For the text-containing cell, return its midpoint in [x, y] coordinate format. 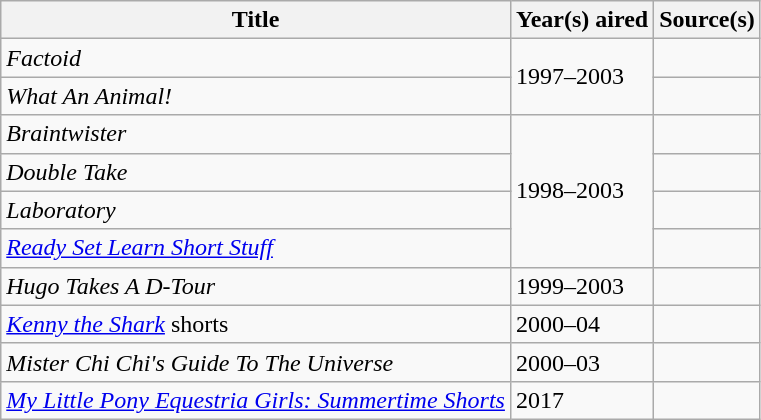
Factoid [256, 58]
My Little Pony Equestria Girls: Summertime Shorts [256, 400]
Double Take [256, 172]
2000–04 [582, 324]
What An Animal! [256, 96]
Ready Set Learn Short Stuff [256, 248]
1999–2003 [582, 286]
Laboratory [256, 210]
Hugo Takes A D-Tour [256, 286]
Mister Chi Chi's Guide To The Universe [256, 362]
Source(s) [708, 20]
Kenny the Shark shorts [256, 324]
1998–2003 [582, 191]
1997–2003 [582, 77]
2017 [582, 400]
2000–03 [582, 362]
Braintwister [256, 134]
Year(s) aired [582, 20]
Title [256, 20]
